Capture the cell that displays the provided text and extract its [X, Y] central coordinate. 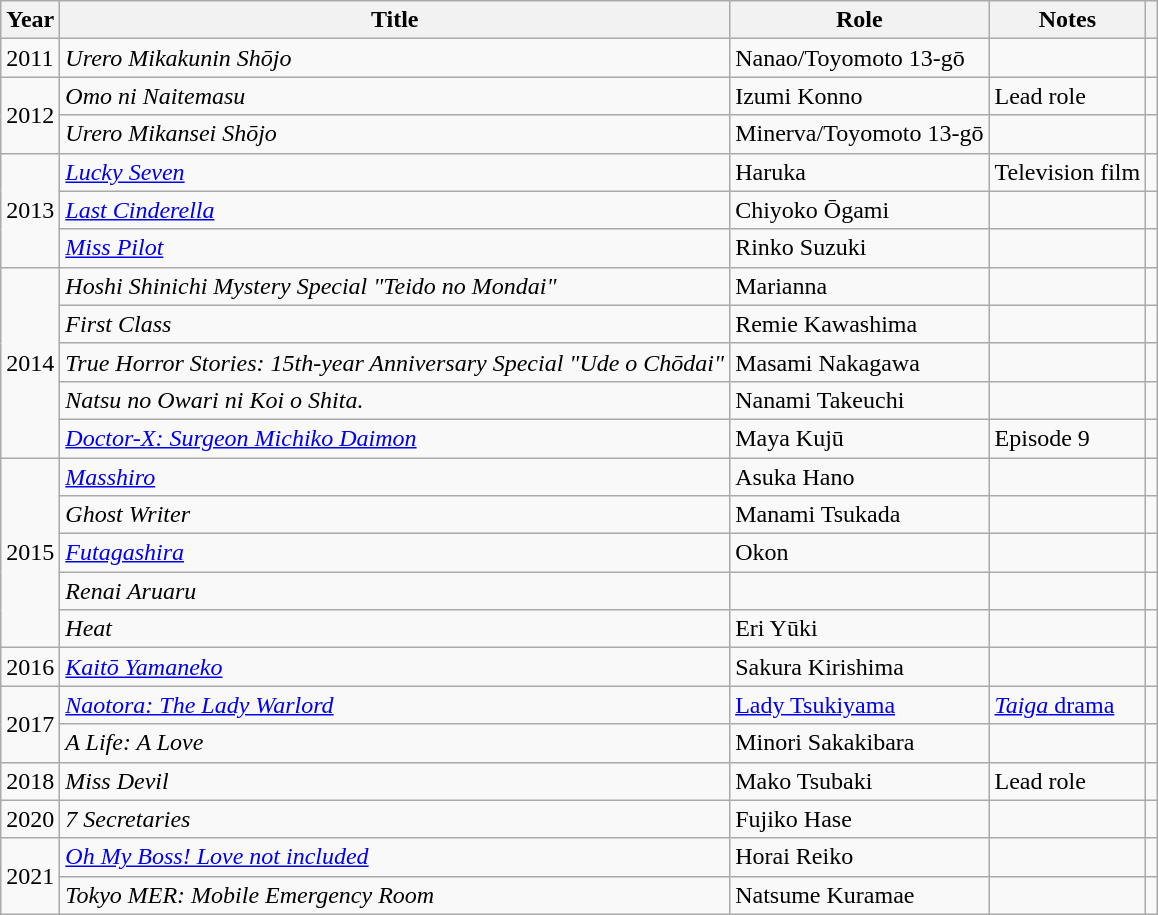
Hoshi Shinichi Mystery Special "Teido no Mondai" [395, 286]
2020 [30, 819]
2014 [30, 362]
2012 [30, 115]
2016 [30, 667]
Maya Kujū [860, 438]
A Life: A Love [395, 743]
Kaitō Yamaneko [395, 667]
Role [860, 20]
Tokyo MER: Mobile Emergency Room [395, 895]
First Class [395, 324]
Lucky Seven [395, 172]
Chiyoko Ōgami [860, 210]
Minerva/Toyomoto 13-gō [860, 134]
Miss Devil [395, 781]
Remie Kawashima [860, 324]
Horai Reiko [860, 857]
Urero Mikansei Shōjo [395, 134]
2017 [30, 724]
Oh My Boss! Love not included [395, 857]
Marianna [860, 286]
Izumi Konno [860, 96]
2015 [30, 553]
Renai Aruaru [395, 591]
Notes [1068, 20]
Last Cinderella [395, 210]
True Horror Stories: 15th-year Anniversary Special "Ude o Chōdai" [395, 362]
Doctor-X: Surgeon Michiko Daimon [395, 438]
Television film [1068, 172]
Year [30, 20]
Masami Nakagawa [860, 362]
Eri Yūki [860, 629]
2018 [30, 781]
Futagashira [395, 553]
Rinko Suzuki [860, 248]
Naotora: The Lady Warlord [395, 705]
Miss Pilot [395, 248]
Fujiko Hase [860, 819]
Okon [860, 553]
Masshiro [395, 477]
Natsume Kuramae [860, 895]
Nanami Takeuchi [860, 400]
Manami Tsukada [860, 515]
Taiga drama [1068, 705]
Heat [395, 629]
Title [395, 20]
Nanao/Toyomoto 13-gō [860, 58]
7 Secretaries [395, 819]
2021 [30, 876]
Natsu no Owari ni Koi o Shita. [395, 400]
Episode 9 [1068, 438]
Urero Mikakunin Shōjo [395, 58]
Minori Sakakibara [860, 743]
2013 [30, 210]
Mako Tsubaki [860, 781]
Omo ni Naitemasu [395, 96]
Sakura Kirishima [860, 667]
Lady Tsukiyama [860, 705]
Haruka [860, 172]
2011 [30, 58]
Ghost Writer [395, 515]
Asuka Hano [860, 477]
